Determine the [X, Y] coordinate at the center of the cell enclosing the given text.  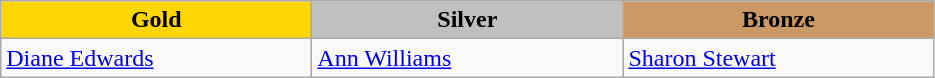
Sharon Stewart [778, 58]
Silver [468, 20]
Bronze [778, 20]
Diane Edwards [156, 58]
Gold [156, 20]
Ann Williams [468, 58]
